Detect which cell encompasses the target text, then output its (X, Y) center coordinate. 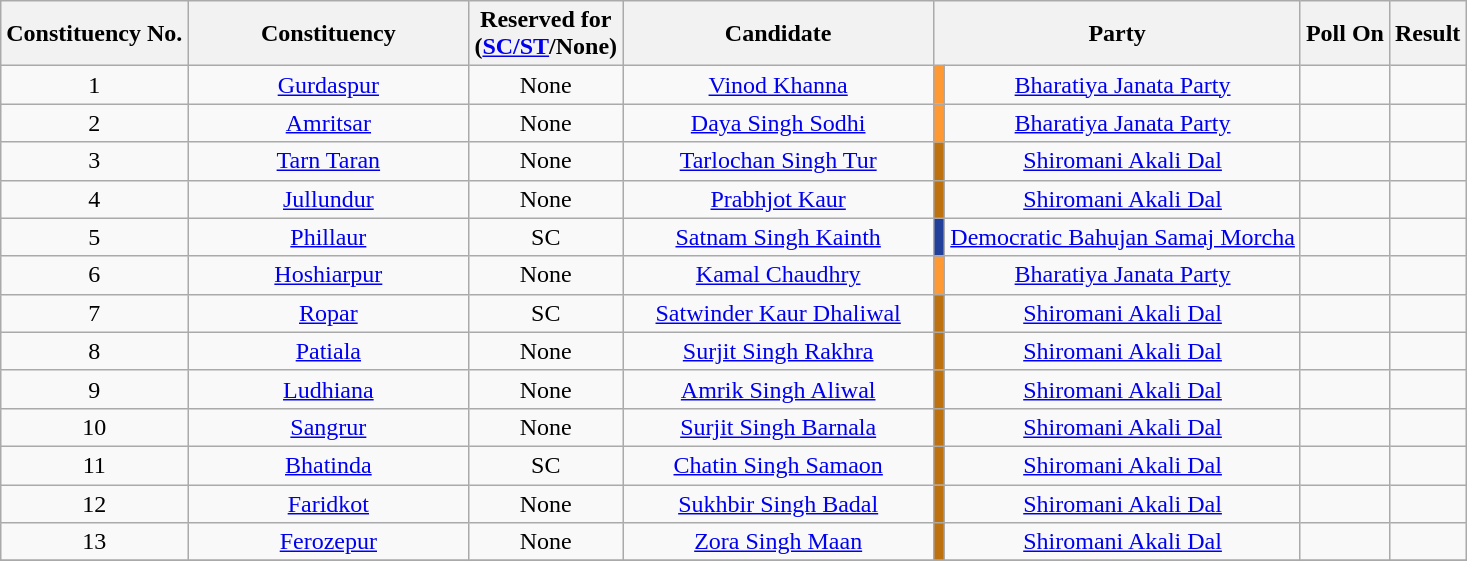
Chatin Singh Samaon (778, 465)
Prabhjot Kaur (778, 199)
2 (94, 123)
Satwinder Kaur Dhaliwal (778, 313)
Party (1118, 34)
12 (94, 503)
Ferozepur (328, 542)
9 (94, 389)
Daya Singh Sodhi (778, 123)
Amrik Singh Aliwal (778, 389)
Ludhiana (328, 389)
Surjit Singh Rakhra (778, 351)
Gurdaspur (328, 85)
Constituency No. (94, 34)
3 (94, 161)
Surjit Singh Barnala (778, 427)
Zora Singh Maan (778, 542)
Patiala (328, 351)
Result (1427, 34)
1 (94, 85)
10 (94, 427)
Sangrur (328, 427)
Bhatinda (328, 465)
Amritsar (328, 123)
Kamal Chaudhry (778, 275)
Sukhbir Singh Badal (778, 503)
Constituency (328, 34)
Candidate (778, 34)
8 (94, 351)
Tarn Taran (328, 161)
Hoshiarpur (328, 275)
Reserved for(SC/ST/None) (546, 34)
Vinod Khanna (778, 85)
Satnam Singh Kainth (778, 237)
4 (94, 199)
Ropar (328, 313)
5 (94, 237)
Jullundur (328, 199)
11 (94, 465)
Faridkot (328, 503)
Poll On (1344, 34)
6 (94, 275)
13 (94, 542)
7 (94, 313)
Democratic Bahujan Samaj Morcha (1123, 237)
Tarlochan Singh Tur (778, 161)
Phillaur (328, 237)
